Scan for the cell matching the given text and deliver its (X, Y) coordinate at center. 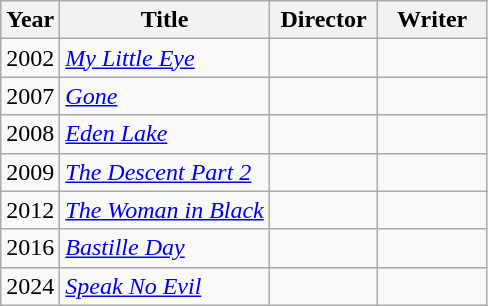
2016 (30, 248)
Title (164, 20)
Year (30, 20)
2002 (30, 58)
2024 (30, 286)
The Descent Part 2 (164, 172)
2007 (30, 96)
The Woman in Black (164, 210)
2009 (30, 172)
Bastille Day (164, 248)
2008 (30, 134)
My Little Eye (164, 58)
Director (324, 20)
Eden Lake (164, 134)
Speak No Evil (164, 286)
Gone (164, 96)
2012 (30, 210)
Writer (432, 20)
